Return the [x, y] coordinate for the center point of the cell that contains the specified text.  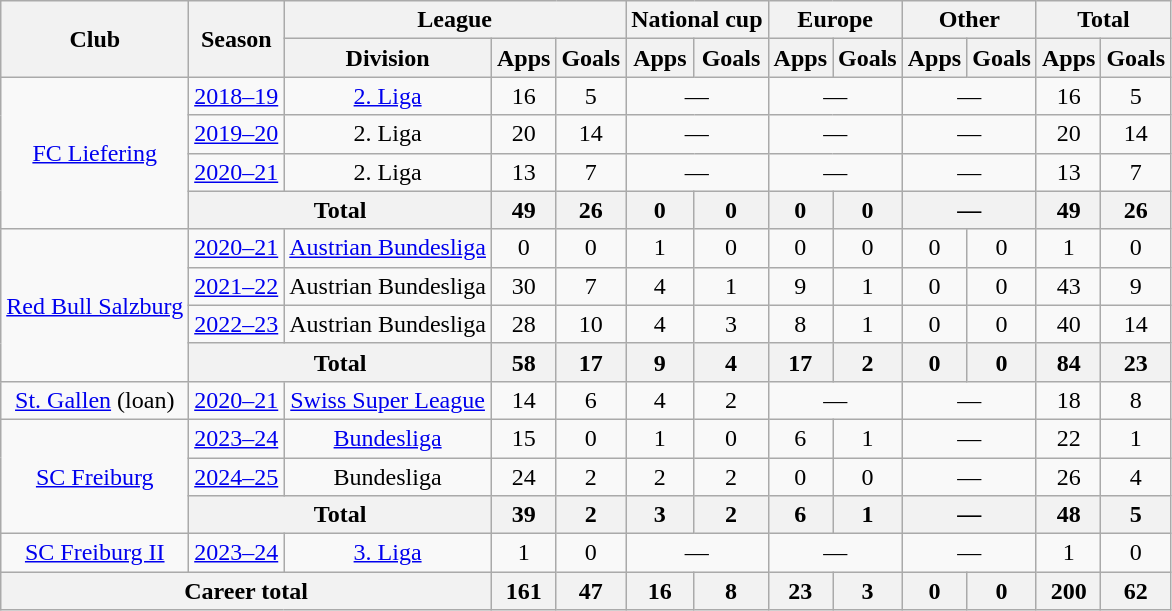
Swiss Super League [388, 400]
10 [591, 324]
200 [1068, 591]
Other [969, 20]
62 [1136, 591]
48 [1068, 515]
24 [523, 477]
National cup [697, 20]
15 [523, 438]
2019–20 [236, 134]
St. Gallen (loan) [95, 400]
2018–19 [236, 96]
League [455, 20]
40 [1068, 324]
2022–23 [236, 324]
30 [523, 286]
3. Liga [388, 553]
22 [1068, 438]
SC Freiburg II [95, 553]
Season [236, 39]
Red Bull Salzburg [95, 305]
FC Liefering [95, 153]
47 [591, 591]
Club [95, 39]
84 [1068, 362]
Europe [835, 20]
58 [523, 362]
43 [1068, 286]
Career total [246, 591]
28 [523, 324]
2024–25 [236, 477]
161 [523, 591]
39 [523, 515]
18 [1068, 400]
2021–22 [236, 286]
Division [388, 58]
SC Freiburg [95, 476]
